Locate the cell with the specified text and output its (X, Y) center coordinate. 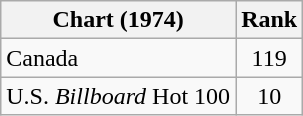
119 (270, 58)
U.S. Billboard Hot 100 (118, 96)
Chart (1974) (118, 20)
10 (270, 96)
Rank (270, 20)
Canada (118, 58)
